Extract the (x, y) coordinate from the center of the cell holding the provided text.  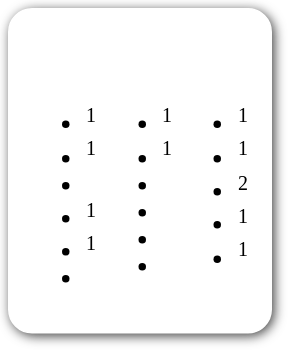
1111 11 11211 (140, 171)
11211 (214, 185)
11 (138, 185)
1111 (60, 185)
